Return (X, Y) of the center of cell containing provided text 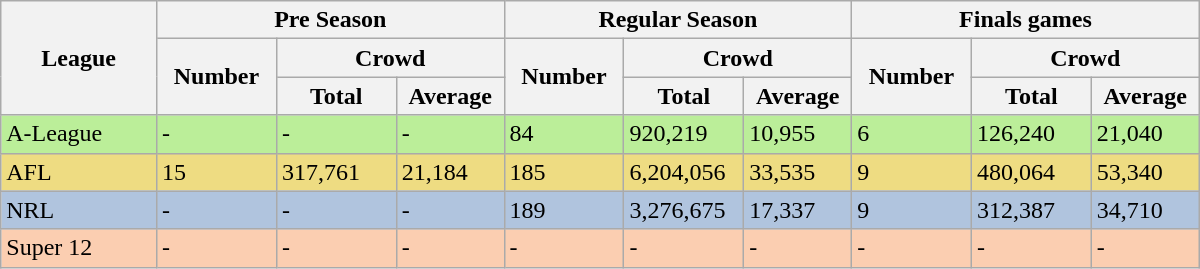
312,387 (1031, 210)
34,710 (1145, 210)
21,040 (1145, 134)
A-League (79, 134)
Pre Season (331, 20)
21,184 (450, 172)
Super 12 (79, 248)
NRL (79, 210)
Regular Season (678, 20)
480,064 (1031, 172)
6 (912, 134)
League (79, 58)
317,761 (336, 172)
185 (564, 172)
AFL (79, 172)
84 (564, 134)
6,204,056 (684, 172)
3,276,675 (684, 210)
17,337 (798, 210)
189 (564, 210)
15 (217, 172)
53,340 (1145, 172)
126,240 (1031, 134)
10,955 (798, 134)
Finals games (1026, 20)
33,535 (798, 172)
920,219 (684, 134)
